From the cell containing the given text, extract its center point as [x, y] coordinate. 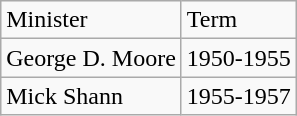
Mick Shann [92, 96]
Term [238, 20]
George D. Moore [92, 58]
1950-1955 [238, 58]
1955-1957 [238, 96]
Minister [92, 20]
